Extract the [X, Y] coordinate from the center of the cell holding the provided text.  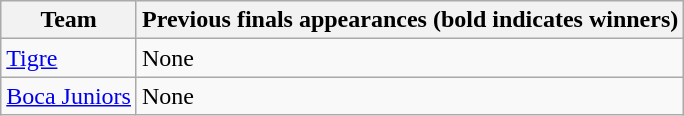
Previous finals appearances (bold indicates winners) [410, 20]
Boca Juniors [69, 96]
Team [69, 20]
Tigre [69, 58]
